Output the (x, y) coordinate of the center of the cell containing the given text.  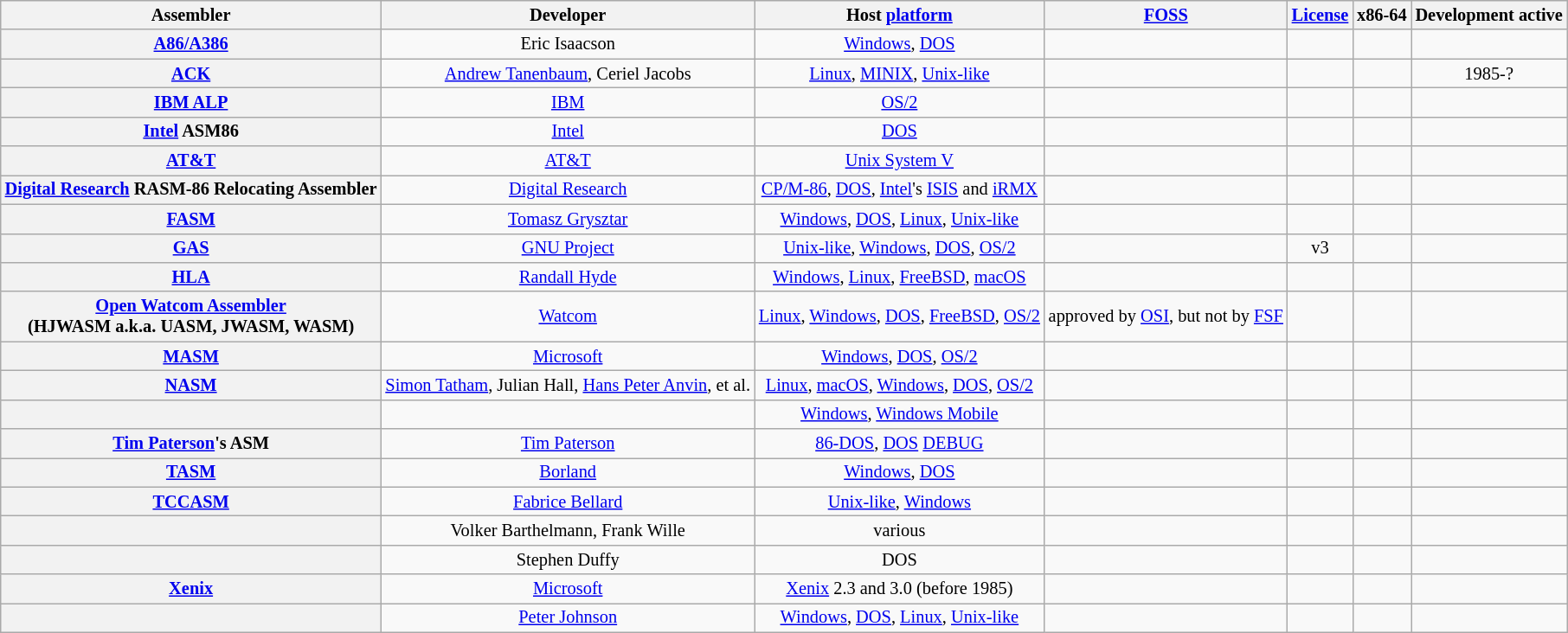
Host platform (900, 15)
Volker Barthelmann, Frank Wille (568, 530)
Fabrice Bellard (568, 502)
Borland (568, 472)
MASM (191, 356)
TASM (191, 472)
Intel (568, 131)
Tim Paterson (568, 444)
CP/M-86, DOS, Intel's ISIS and iRMX (900, 189)
Randall Hyde (568, 277)
Windows, Windows Mobile (900, 414)
Developer (568, 15)
HLA (191, 277)
Assembler (191, 15)
Stephen Duffy (568, 559)
FOSS (1166, 15)
GNU Project (568, 248)
Tim Paterson's ASM (191, 444)
Linux, Windows, DOS, FreeBSD, OS/2 (900, 316)
Linux, MINIX, Unix-like (900, 74)
Unix System V (900, 161)
ACK (191, 74)
IBM (568, 102)
License (1321, 15)
Simon Tatham, Julian Hall, Hans Peter Anvin, et al. (568, 385)
Peter Johnson (568, 617)
GAS (191, 248)
approved by OSI, but not by FSF (1166, 316)
FASM (191, 219)
Andrew Tanenbaum, Ceriel Jacobs (568, 74)
Tomasz Grysztar (568, 219)
Open Watcom Assembler(HJWASM a.k.a. UASM, JWASM, WASM) (191, 316)
Unix-like, Windows (900, 502)
Windows, Linux, FreeBSD, macOS (900, 277)
various (900, 530)
Xenix 2.3 and 3.0 (before 1985) (900, 589)
Digital Research RASM-86 Relocating Assembler (191, 189)
Linux, macOS, Windows, DOS, OS/2 (900, 385)
Digital Research (568, 189)
86-DOS, DOS DEBUG (900, 444)
Windows, DOS, OS/2 (900, 356)
Xenix (191, 589)
Eric Isaacson (568, 44)
NASM (191, 385)
x86-64 (1381, 15)
TCCASM (191, 502)
Intel ASM86 (191, 131)
Watcom (568, 316)
OS/2 (900, 102)
1985-? (1489, 74)
A86/A386 (191, 44)
Development active (1489, 15)
v3 (1321, 248)
IBM ALP (191, 102)
Unix-like, Windows, DOS, OS/2 (900, 248)
